Identify which cell holds the provided text, then report its (x, y) central coordinate. 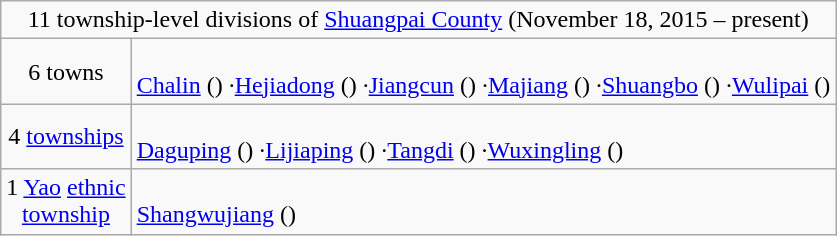
1 Yao ethnic township (66, 202)
4 townships (66, 136)
6 towns (66, 72)
Chalin () ·Hejiadong () ·Jiangcun () ·Majiang () ·Shuangbo () ·Wulipai () (484, 72)
Daguping () ·Lijiaping () ·Tangdi () ·Wuxingling () (484, 136)
Shangwujiang () (484, 202)
11 township-level divisions of Shuangpai County (November 18, 2015 – present) (418, 20)
